Extract the [x, y] coordinate from the center of the cell holding the provided text.  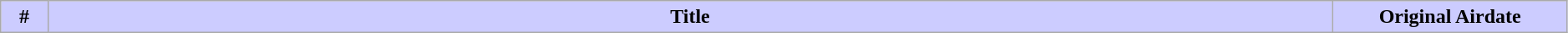
Title [690, 17]
# [24, 17]
Original Airdate [1450, 17]
